Return the [x, y] coordinate for the center point of the cell that contains the specified text.  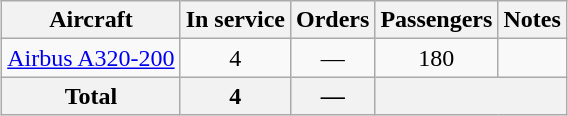
180 [436, 58]
Notes [532, 20]
Orders [332, 20]
Aircraft [91, 20]
Airbus A320-200 [91, 58]
Passengers [436, 20]
Total [91, 96]
In service [235, 20]
